Identify which cell holds the provided text, then report its [X, Y] central coordinate. 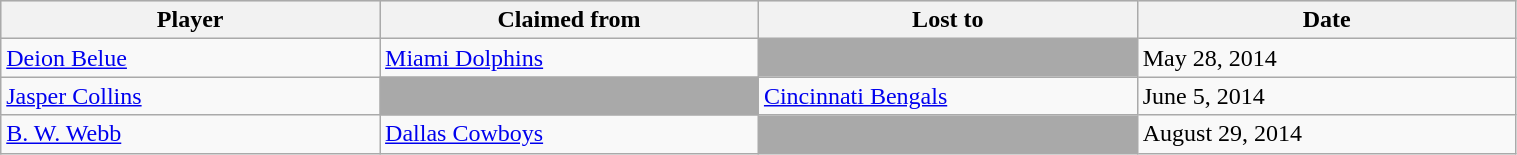
Dallas Cowboys [570, 134]
August 29, 2014 [1326, 134]
Miami Dolphins [570, 58]
Date [1326, 20]
Deion Belue [190, 58]
Lost to [948, 20]
Jasper Collins [190, 96]
May 28, 2014 [1326, 58]
Claimed from [570, 20]
Player [190, 20]
Cincinnati Bengals [948, 96]
B. W. Webb [190, 134]
June 5, 2014 [1326, 96]
